From the cell containing the given text, extract its center point as [X, Y] coordinate. 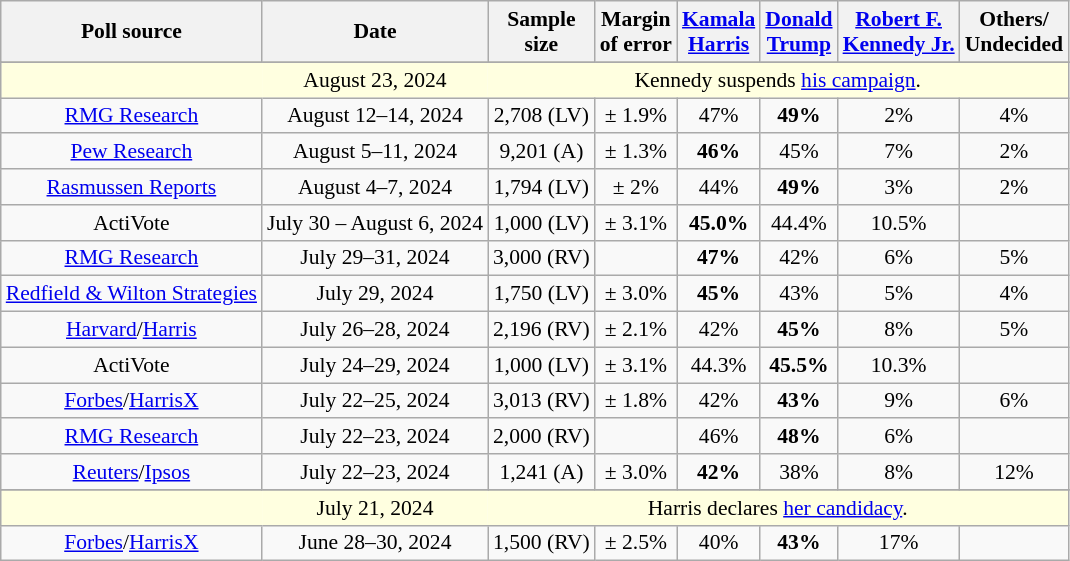
2,000 (RV) [542, 437]
1,794 (LV) [542, 187]
10.3% [899, 365]
Poll source [132, 32]
June 28–30, 2024 [375, 543]
Kennedy suspends his campaign. [778, 80]
KamalaHarris [718, 32]
July 26–28, 2024 [375, 330]
3,000 (RV) [542, 258]
12% [1014, 472]
± 1.8% [636, 401]
Pew Research [132, 152]
45.5% [798, 365]
Harris declares her candidacy. [778, 508]
July 24–29, 2024 [375, 365]
44% [718, 187]
45.0% [718, 223]
10.5% [899, 223]
July 21, 2024 [375, 508]
2,196 (RV) [542, 330]
August 5–11, 2024 [375, 152]
3,013 (RV) [542, 401]
7% [899, 152]
Rasmussen Reports [132, 187]
August 4–7, 2024 [375, 187]
Redfield & Wilton Strategies [132, 294]
9% [899, 401]
July 29, 2024 [375, 294]
± 2.5% [636, 543]
DonaldTrump [798, 32]
August 23, 2024 [375, 80]
40% [718, 543]
Samplesize [542, 32]
Others/Undecided [1014, 32]
9,201 (A) [542, 152]
Date [375, 32]
48% [798, 437]
July 30 – August 6, 2024 [375, 223]
17% [899, 543]
3% [899, 187]
August 12–14, 2024 [375, 116]
± 2% [636, 187]
1,241 (A) [542, 472]
Marginof error [636, 32]
2,708 (LV) [542, 116]
44.4% [798, 223]
July 22–25, 2024 [375, 401]
44.3% [718, 365]
± 1.9% [636, 116]
Harvard/Harris [132, 330]
Robert F.Kennedy Jr. [899, 32]
Reuters/Ipsos [132, 472]
1,750 (LV) [542, 294]
38% [798, 472]
± 1.3% [636, 152]
1,500 (RV) [542, 543]
± 2.1% [636, 330]
July 29–31, 2024 [375, 258]
